Identify which cell holds the provided text, then report its [x, y] central coordinate. 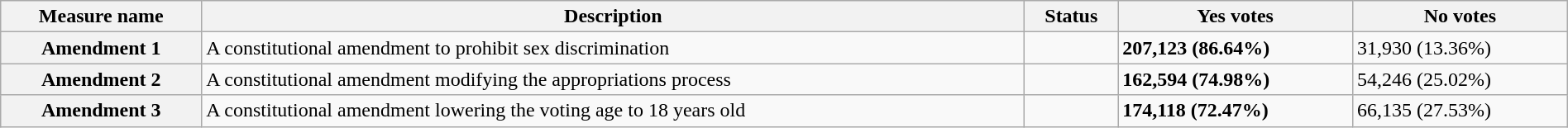
Amendment 3 [101, 111]
Amendment 1 [101, 48]
Measure name [101, 17]
207,123 (86.64%) [1236, 48]
Description [614, 17]
174,118 (72.47%) [1236, 111]
A constitutional amendment to prohibit sex discrimination [614, 48]
162,594 (74.98%) [1236, 79]
31,930 (13.36%) [1460, 48]
Yes votes [1236, 17]
54,246 (25.02%) [1460, 79]
Amendment 2 [101, 79]
66,135 (27.53%) [1460, 111]
No votes [1460, 17]
A constitutional amendment lowering the voting age to 18 years old [614, 111]
A constitutional amendment modifying the appropriations process [614, 79]
Status [1072, 17]
